Scan for the cell matching the given text and deliver its [x, y] coordinate at center. 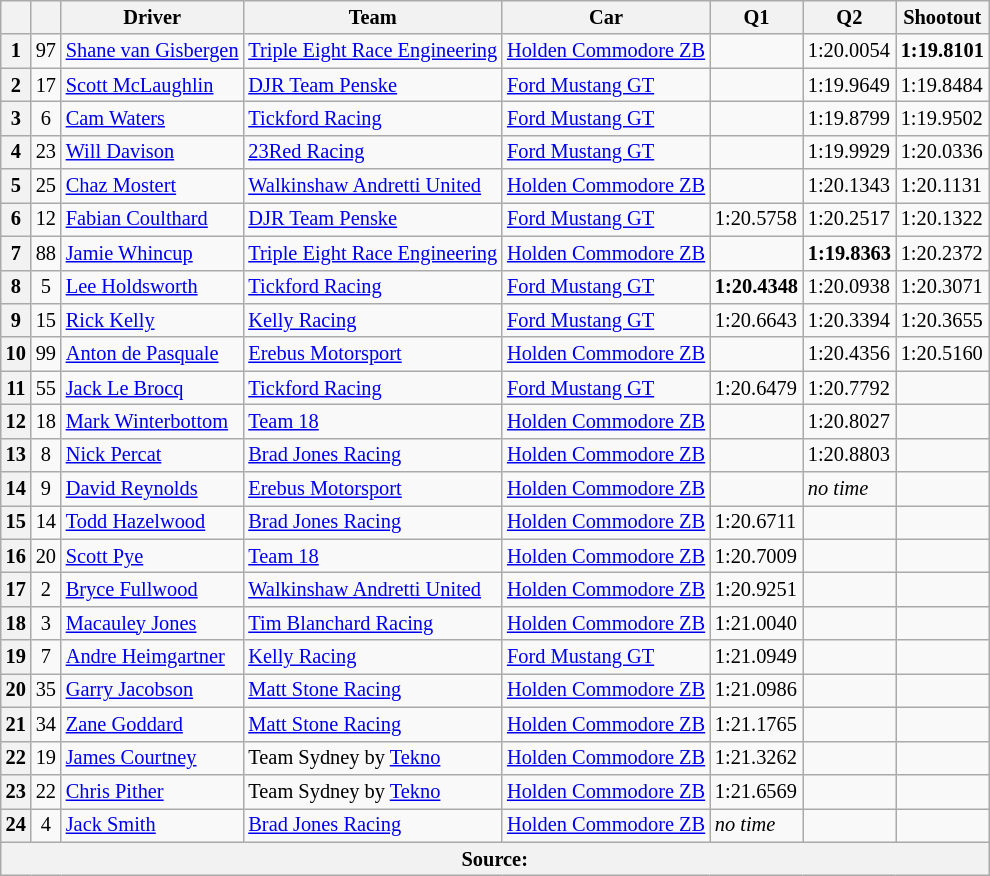
Macauley Jones [152, 623]
Bryce Fullwood [152, 589]
1:21.0986 [756, 690]
1 [16, 51]
11 [16, 388]
Nick Percat [152, 455]
1:21.6569 [756, 791]
Will Davison [152, 152]
Scott McLaughlin [152, 85]
1:21.1765 [756, 724]
1:19.8101 [942, 51]
Garry Jacobson [152, 690]
1:19.8484 [942, 85]
Source: [495, 859]
Rick Kelly [152, 320]
Todd Hazelwood [152, 522]
35 [46, 690]
21 [16, 724]
1:20.5160 [942, 354]
1:20.8803 [850, 455]
Q1 [756, 17]
1:20.4356 [850, 354]
1:20.8027 [850, 421]
1:20.6643 [756, 320]
16 [16, 556]
1:20.1131 [942, 186]
James Courtney [152, 758]
55 [46, 388]
1:20.6479 [756, 388]
Jack Smith [152, 825]
1:19.9929 [850, 152]
25 [46, 186]
Scott Pye [152, 556]
Andre Heimgartner [152, 657]
1:19.9502 [942, 118]
1:20.7009 [756, 556]
1:20.0054 [850, 51]
1:19.9649 [850, 85]
99 [46, 354]
1:20.0336 [942, 152]
1:20.3394 [850, 320]
88 [46, 253]
Chris Pither [152, 791]
Mark Winterbottom [152, 421]
1:20.5758 [756, 219]
David Reynolds [152, 489]
10 [16, 354]
1:20.1343 [850, 186]
1:19.8799 [850, 118]
Chaz Mostert [152, 186]
1:21.0040 [756, 623]
1:20.1322 [942, 219]
13 [16, 455]
Zane Goddard [152, 724]
Driver [152, 17]
1:21.3262 [756, 758]
Q2 [850, 17]
23Red Racing [372, 152]
Lee Holdsworth [152, 287]
1:20.3071 [942, 287]
97 [46, 51]
Team [372, 17]
1:21.0949 [756, 657]
1:20.6711 [756, 522]
34 [46, 724]
1:19.8363 [850, 253]
Jack Le Brocq [152, 388]
1:20.7792 [850, 388]
1:20.4348 [756, 287]
Jamie Whincup [152, 253]
1:20.0938 [850, 287]
Fabian Coulthard [152, 219]
Shootout [942, 17]
Anton de Pasquale [152, 354]
Car [606, 17]
1:20.2517 [850, 219]
1:20.3655 [942, 320]
Tim Blanchard Racing [372, 623]
1:20.9251 [756, 589]
Cam Waters [152, 118]
24 [16, 825]
1:20.2372 [942, 253]
Shane van Gisbergen [152, 51]
